Locate the cell with the specified text and output its (x, y) center coordinate. 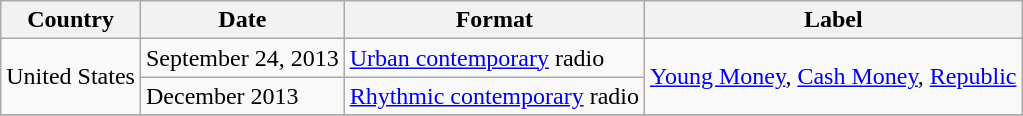
Date (242, 20)
Rhythmic contemporary radio (494, 96)
Label (833, 20)
September 24, 2013 (242, 58)
Urban contemporary radio (494, 58)
Young Money, Cash Money, Republic (833, 77)
United States (71, 77)
December 2013 (242, 96)
Country (71, 20)
Format (494, 20)
